Provide the (x, y) coordinate of the cell's center where the given text is located.  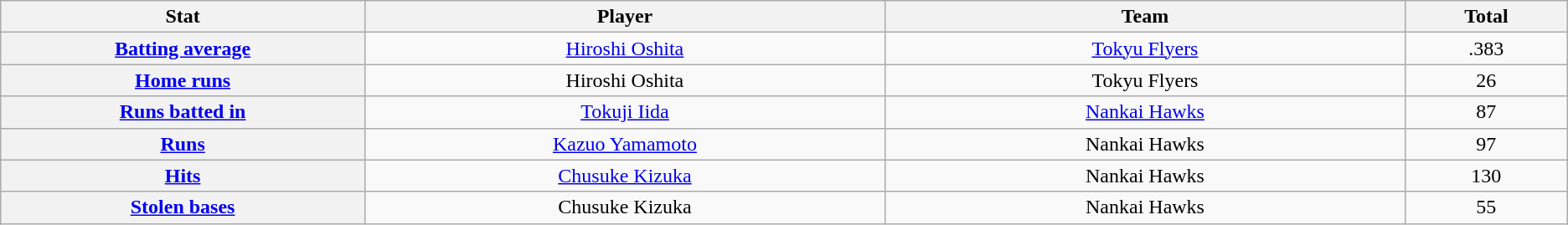
Hits (183, 176)
Runs (183, 144)
.383 (1486, 49)
Stat (183, 17)
Total (1486, 17)
Runs batted in (183, 112)
87 (1486, 112)
130 (1486, 176)
Tokuji Iida (625, 112)
55 (1486, 207)
Home runs (183, 80)
97 (1486, 144)
Batting average (183, 49)
Team (1144, 17)
Stolen bases (183, 207)
Player (625, 17)
26 (1486, 80)
Kazuo Yamamoto (625, 144)
